Pinpoint the cell where the given text exists, returning its [X, Y] midpoint coordinate. 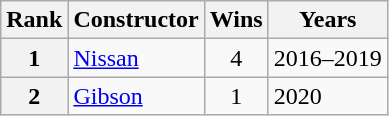
Rank [34, 20]
Gibson [136, 96]
4 [236, 58]
2 [34, 96]
2020 [328, 96]
Years [328, 20]
Wins [236, 20]
Nissan [136, 58]
2016–2019 [328, 58]
Constructor [136, 20]
